Locate the cell with the specified text and output its (X, Y) center coordinate. 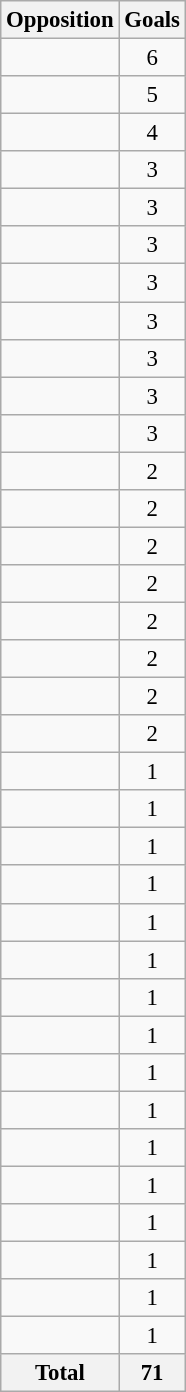
71 (152, 1373)
6 (152, 58)
Total (60, 1373)
Opposition (60, 20)
Goals (152, 20)
4 (152, 133)
5 (152, 95)
